Find where the given text appears and provide that cell's center as [X, Y] coordinate. 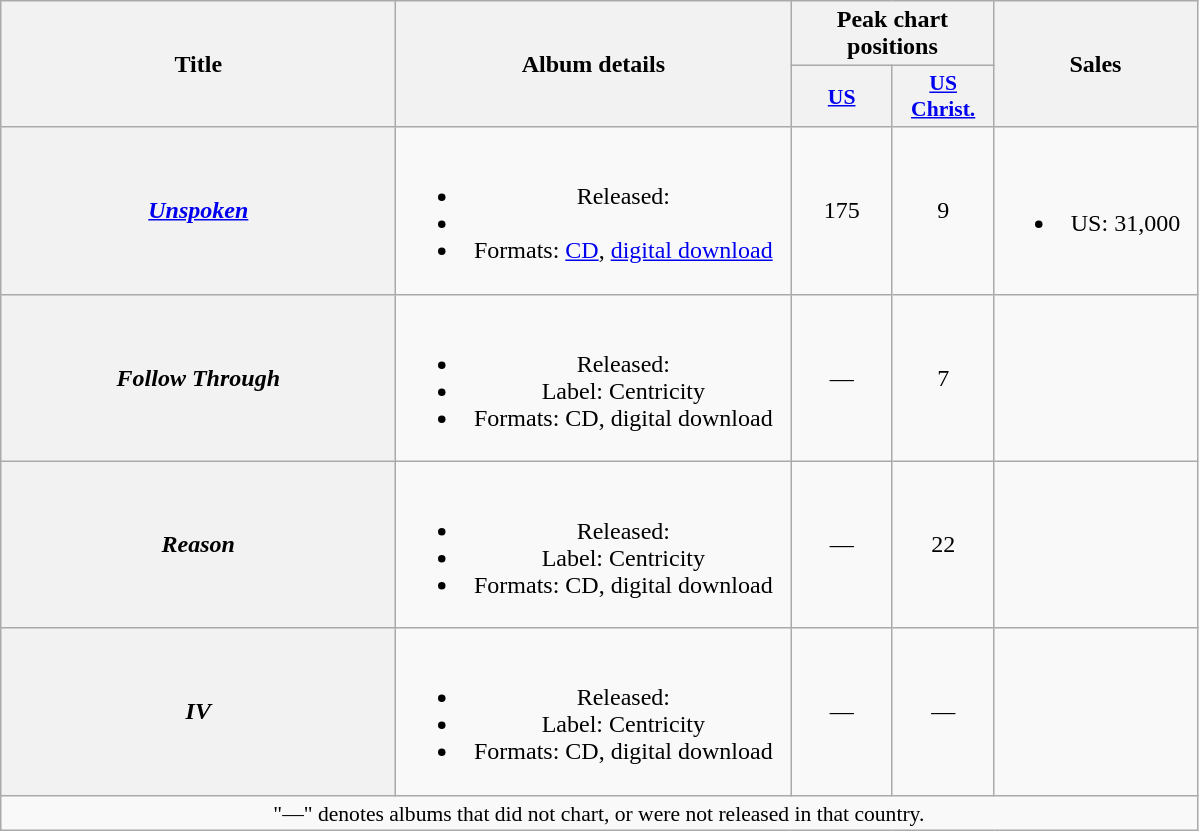
Title [198, 64]
Peak chart positions [892, 34]
9 [943, 210]
"—" denotes albums that did not chart, or were not released in that country. [599, 813]
IV [198, 712]
Released: Formats: CD, digital download [594, 210]
175 [842, 210]
Album details [594, 64]
US Christ. [943, 96]
US [842, 96]
7 [943, 378]
22 [943, 544]
Unspoken [198, 210]
Follow Through [198, 378]
Reason [198, 544]
US: 31,000 [1096, 210]
Sales [1096, 64]
